Pinpoint the cell where the given text exists, returning its (X, Y) midpoint coordinate. 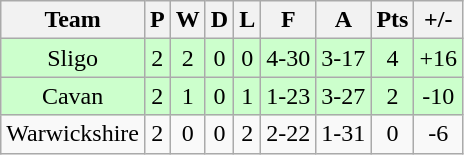
Sligo (73, 58)
+16 (438, 58)
4 (392, 58)
W (188, 20)
4-30 (288, 58)
L (248, 20)
D (219, 20)
+/- (438, 20)
2-22 (288, 134)
-6 (438, 134)
F (288, 20)
3-17 (344, 58)
3-27 (344, 96)
Cavan (73, 96)
A (344, 20)
-10 (438, 96)
Warwickshire (73, 134)
1-31 (344, 134)
1-23 (288, 96)
P (157, 20)
Team (73, 20)
Pts (392, 20)
